Find where the given text appears and provide that cell's center as [x, y] coordinate. 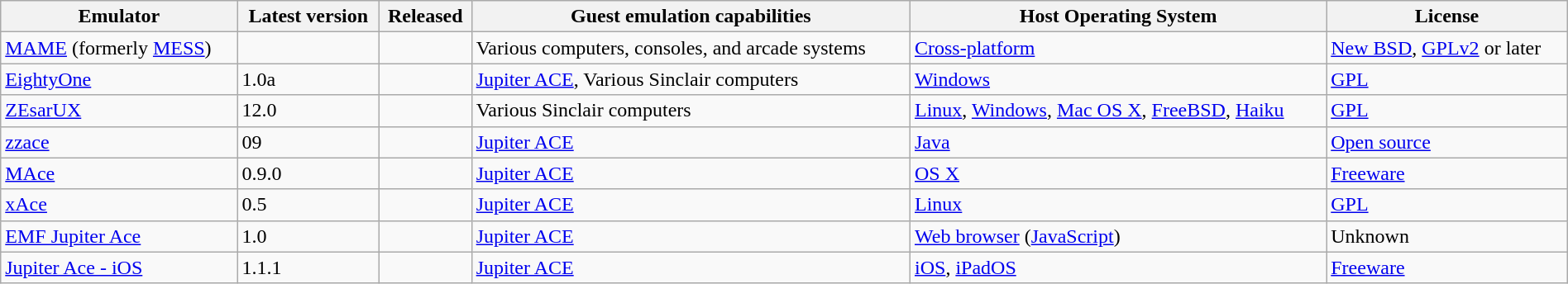
Latest version [308, 17]
Released [425, 17]
09 [308, 142]
Cross-platform [1118, 48]
Emulator [119, 17]
MAME (formerly MESS) [119, 48]
0.5 [308, 205]
OS X [1118, 173]
Java [1118, 142]
Linux, Windows, Mac OS X, FreeBSD, Haiku [1118, 111]
zzace [119, 142]
License [1447, 17]
Host Operating System [1118, 17]
Various computers, consoles, and arcade systems [691, 48]
Windows [1118, 79]
Jupiter ACE, Various Sinclair computers [691, 79]
EightyOne [119, 79]
1.0a [308, 79]
1.0 [308, 236]
Web browser (JavaScript) [1118, 236]
12.0 [308, 111]
xAce [119, 205]
MAce [119, 173]
Various Sinclair computers [691, 111]
Jupiter Ace - iOS [119, 267]
0.9.0 [308, 173]
Unknown [1447, 236]
Guest emulation capabilities [691, 17]
ZEsarUX [119, 111]
Open source [1447, 142]
New BSD, GPLv2 or later [1447, 48]
EMF Jupiter Ace [119, 236]
1.1.1 [308, 267]
iOS, iPadOS [1118, 267]
Linux [1118, 205]
